Return the [X, Y] coordinate for the center point of the cell that contains the specified text.  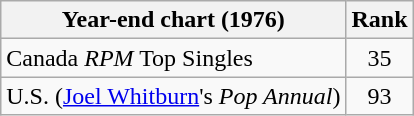
35 [380, 58]
Canada RPM Top Singles [174, 58]
Rank [380, 20]
93 [380, 96]
Year-end chart (1976) [174, 20]
U.S. (Joel Whitburn's Pop Annual) [174, 96]
